Identify which cell holds the provided text, then report its [X, Y] central coordinate. 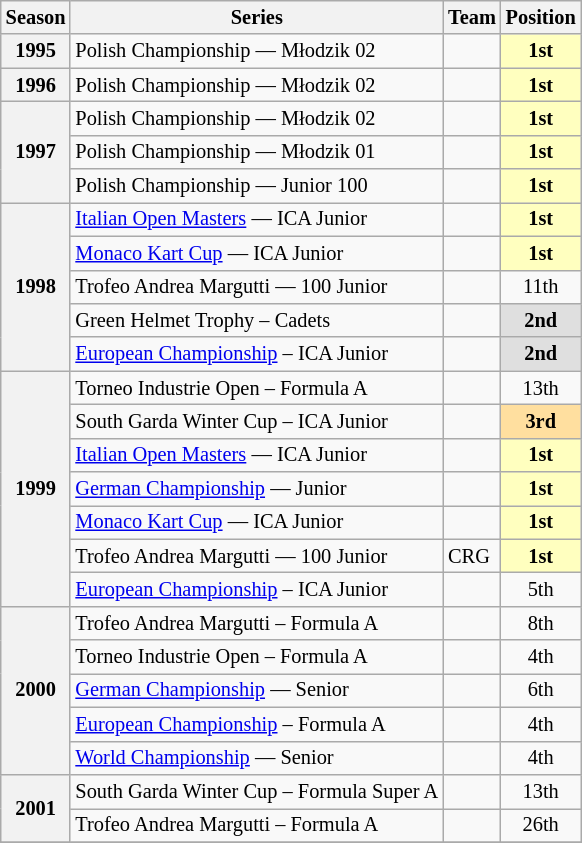
1999 [36, 489]
South Garda Winter Cup – ICA Junior [256, 421]
8th [541, 623]
2000 [36, 690]
3rd [541, 421]
Season [36, 17]
26th [541, 825]
CRG [472, 556]
World Championship — Senior [256, 758]
Polish Championship — Junior 100 [256, 186]
1995 [36, 51]
German Championship — Senior [256, 690]
Green Helmet Trophy – Cadets [256, 320]
5th [541, 589]
11th [541, 287]
Polish Championship — Młodzik 01 [256, 152]
2001 [36, 808]
Series [256, 17]
1998 [36, 286]
South Garda Winter Cup – Formula Super A [256, 791]
6th [541, 690]
Position [541, 17]
1996 [36, 85]
1997 [36, 152]
Team [472, 17]
European Championship – Formula A [256, 724]
German Championship — Junior [256, 489]
